Identify which cell holds the provided text, then report its (X, Y) central coordinate. 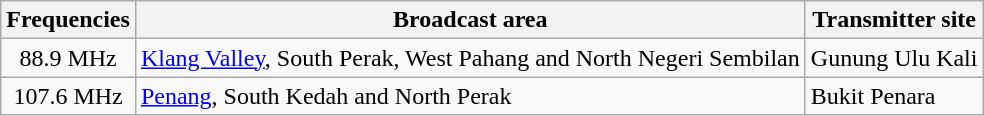
88.9 MHz (68, 58)
Frequencies (68, 20)
Penang, South Kedah and North Perak (470, 96)
107.6 MHz (68, 96)
Klang Valley, South Perak, West Pahang and North Negeri Sembilan (470, 58)
Broadcast area (470, 20)
Gunung Ulu Kali (894, 58)
Bukit Penara (894, 96)
Transmitter site (894, 20)
